Find where the given text appears and provide that cell's center as [X, Y] coordinate. 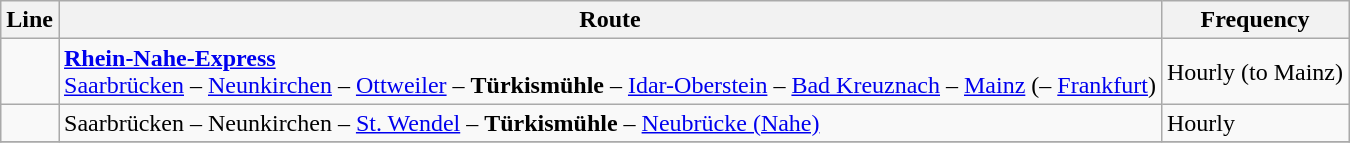
Hourly (to Mainz) [1254, 72]
Route [610, 20]
Frequency [1254, 20]
Saarbrücken – Neunkirchen – St. Wendel – Türkismühle – Neubrücke (Nahe) [610, 123]
Line [30, 20]
Rhein-Nahe-ExpressSaarbrücken – Neunkirchen – Ottweiler – Türkismühle – Idar-Oberstein – Bad Kreuznach – Mainz (– Frankfurt) [610, 72]
Hourly [1254, 123]
